Scan for the cell matching the given text and deliver its (X, Y) coordinate at center. 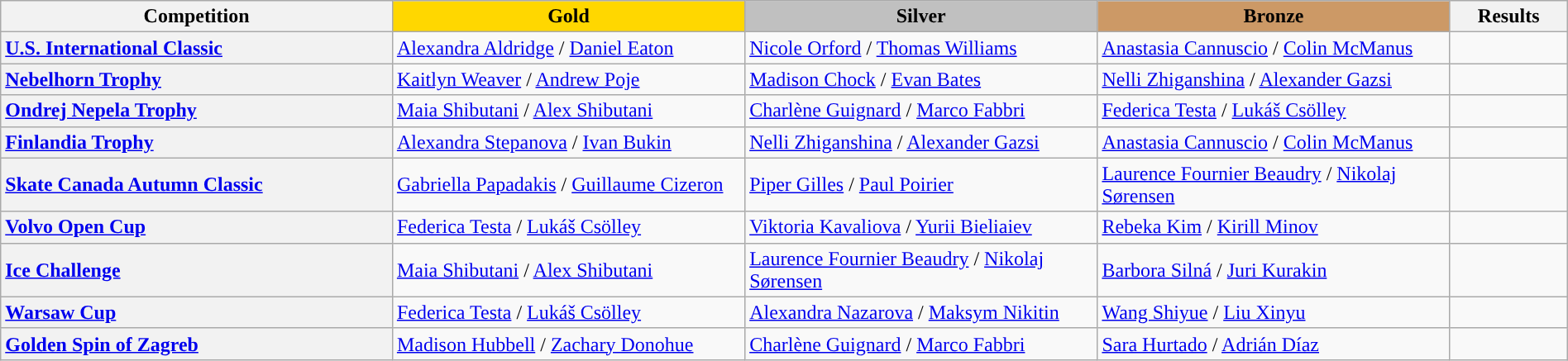
Rebeka Kim / Kirill Minov (1274, 227)
U.S. International Classic (197, 48)
Finlandia Trophy (197, 142)
Skate Canada Autumn Classic (197, 185)
Gold (568, 17)
Golden Spin of Zagreb (197, 344)
Alexandra Aldridge / Daniel Eaton (568, 48)
Bronze (1274, 17)
Nicole Orford / Thomas Williams (921, 48)
Gabriella Papadakis / Guillaume Cizeron (568, 185)
Barbora Silná / Juri Kurakin (1274, 269)
Volvo Open Cup (197, 227)
Sara Hurtado / Adrián Díaz (1274, 344)
Ondrej Nepela Trophy (197, 111)
Competition (197, 17)
Ice Challenge (197, 269)
Madison Hubbell / Zachary Donohue (568, 344)
Viktoria Kavaliova / Yurii Bieliaiev (921, 227)
Kaitlyn Weaver / Andrew Poje (568, 79)
Nebelhorn Trophy (197, 79)
Alexandra Stepanova / Ivan Bukin (568, 142)
Madison Chock / Evan Bates (921, 79)
Piper Gilles / Paul Poirier (921, 185)
Silver (921, 17)
Alexandra Nazarova / Maksym Nikitin (921, 312)
Results (1508, 17)
Warsaw Cup (197, 312)
Wang Shiyue / Liu Xinyu (1274, 312)
